Find where the given text appears and provide that cell's center as [X, Y] coordinate. 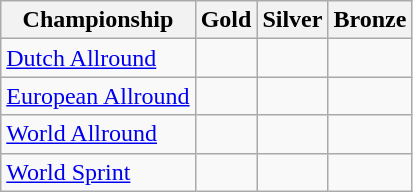
World Sprint [98, 172]
World Allround [98, 134]
Dutch Allround [98, 58]
Bronze [370, 20]
Gold [226, 20]
Silver [292, 20]
European Allround [98, 96]
Championship [98, 20]
